Find where the given text appears and provide that cell's center as [X, Y] coordinate. 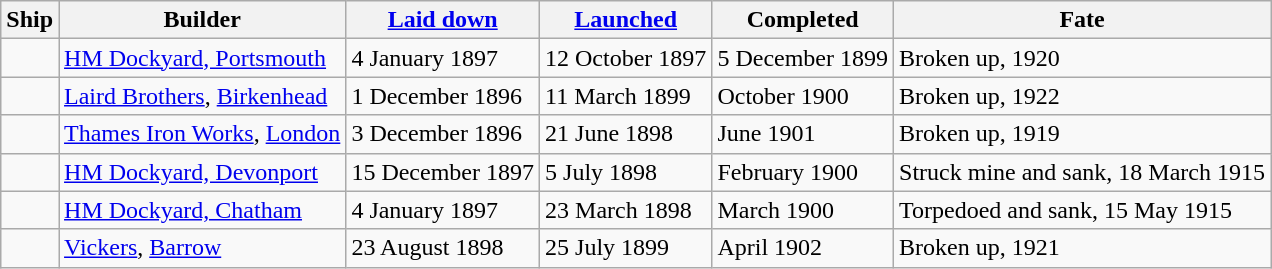
15 December 1897 [443, 172]
3 December 1896 [443, 134]
21 June 1898 [626, 134]
1 December 1896 [443, 96]
Broken up, 1920 [1082, 58]
February 1900 [803, 172]
Thames Iron Works, London [202, 134]
Broken up, 1922 [1082, 96]
Struck mine and sank, 18 March 1915 [1082, 172]
25 July 1899 [626, 248]
Laird Brothers, Birkenhead [202, 96]
Broken up, 1919 [1082, 134]
Torpedoed and sank, 15 May 1915 [1082, 210]
Launched [626, 20]
Builder [202, 20]
Completed [803, 20]
23 March 1898 [626, 210]
HM Dockyard, Portsmouth [202, 58]
HM Dockyard, Devonport [202, 172]
Ship [30, 20]
Broken up, 1921 [1082, 248]
Vickers, Barrow [202, 248]
23 August 1898 [443, 248]
5 July 1898 [626, 172]
5 December 1899 [803, 58]
June 1901 [803, 134]
12 October 1897 [626, 58]
11 March 1899 [626, 96]
HM Dockyard, Chatham [202, 210]
Fate [1082, 20]
Laid down [443, 20]
April 1902 [803, 248]
October 1900 [803, 96]
March 1900 [803, 210]
